For the text-containing cell, return its midpoint in (X, Y) coordinate format. 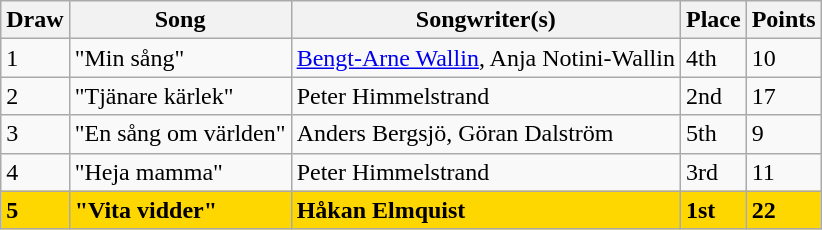
Place (713, 20)
"Tjänare kärlek" (180, 96)
Points (784, 20)
"Heja mamma" (180, 172)
5th (713, 134)
11 (784, 172)
Bengt-Arne Wallin, Anja Notini-Wallin (486, 58)
"En sång om världen" (180, 134)
"Min sång" (180, 58)
Håkan Elmquist (486, 210)
1 (35, 58)
1st (713, 210)
Draw (35, 20)
10 (784, 58)
22 (784, 210)
"Vita vidder" (180, 210)
17 (784, 96)
3 (35, 134)
3rd (713, 172)
5 (35, 210)
Song (180, 20)
Anders Bergsjö, Göran Dalström (486, 134)
Songwriter(s) (486, 20)
4 (35, 172)
4th (713, 58)
9 (784, 134)
2 (35, 96)
2nd (713, 96)
